Return the [x, y] coordinate for the center point of the cell that contains the specified text.  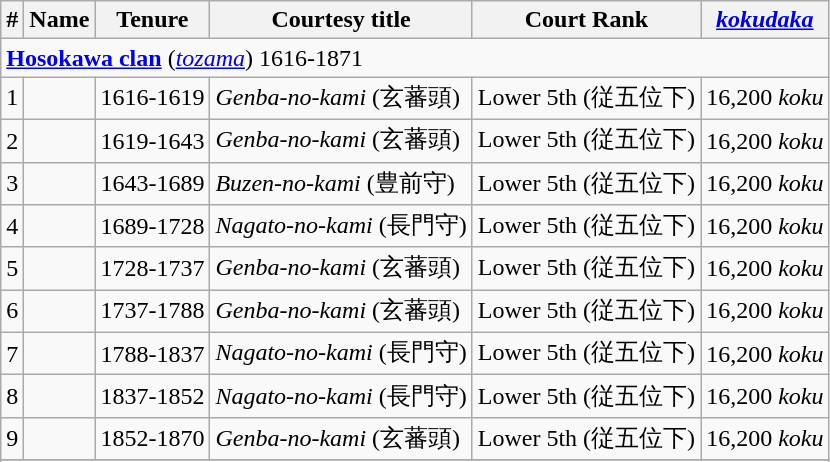
9 [12, 438]
1837-1852 [152, 396]
kokudaka [765, 20]
1 [12, 98]
Court Rank [586, 20]
4 [12, 226]
1689-1728 [152, 226]
1788-1837 [152, 354]
1616-1619 [152, 98]
5 [12, 268]
Name [60, 20]
# [12, 20]
3 [12, 184]
1728-1737 [152, 268]
Buzen-no-kami (豊前守) [341, 184]
1619-1643 [152, 140]
Hosokawa clan (tozama) 1616-1871 [415, 58]
Courtesy title [341, 20]
1852-1870 [152, 438]
7 [12, 354]
6 [12, 312]
Tenure [152, 20]
1643-1689 [152, 184]
1737-1788 [152, 312]
2 [12, 140]
8 [12, 396]
